Detect which cell encompasses the target text, then output its [X, Y] center coordinate. 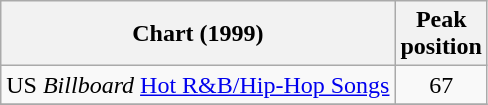
67 [441, 85]
Chart (1999) [198, 34]
Peakposition [441, 34]
US Billboard Hot R&B/Hip-Hop Songs [198, 85]
